Scan for the cell matching the given text and deliver its [X, Y] coordinate at center. 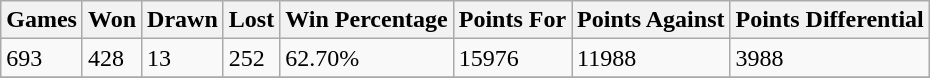
Drawn [183, 20]
Win Percentage [366, 20]
Games [42, 20]
252 [251, 58]
11988 [651, 58]
693 [42, 58]
3988 [830, 58]
62.70% [366, 58]
428 [112, 58]
Points For [512, 20]
13 [183, 58]
Points Differential [830, 20]
15976 [512, 58]
Points Against [651, 20]
Lost [251, 20]
Won [112, 20]
